Output the (X, Y) coordinate of the center of the cell containing the given text.  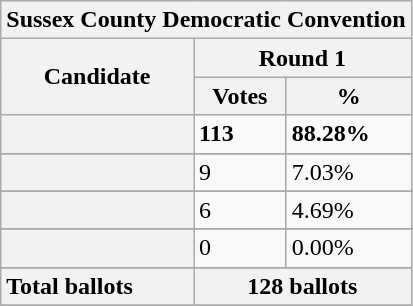
6 (240, 210)
Round 1 (303, 58)
Candidate (98, 77)
4.69% (348, 210)
Sussex County Democratic Convention (206, 20)
7.03% (348, 172)
Votes (240, 96)
113 (240, 134)
0 (240, 248)
0.00% (348, 248)
128 ballots (303, 286)
% (348, 96)
9 (240, 172)
Total ballots (98, 286)
88.28% (348, 134)
